Find where the given text appears and provide that cell's center as (x, y) coordinate. 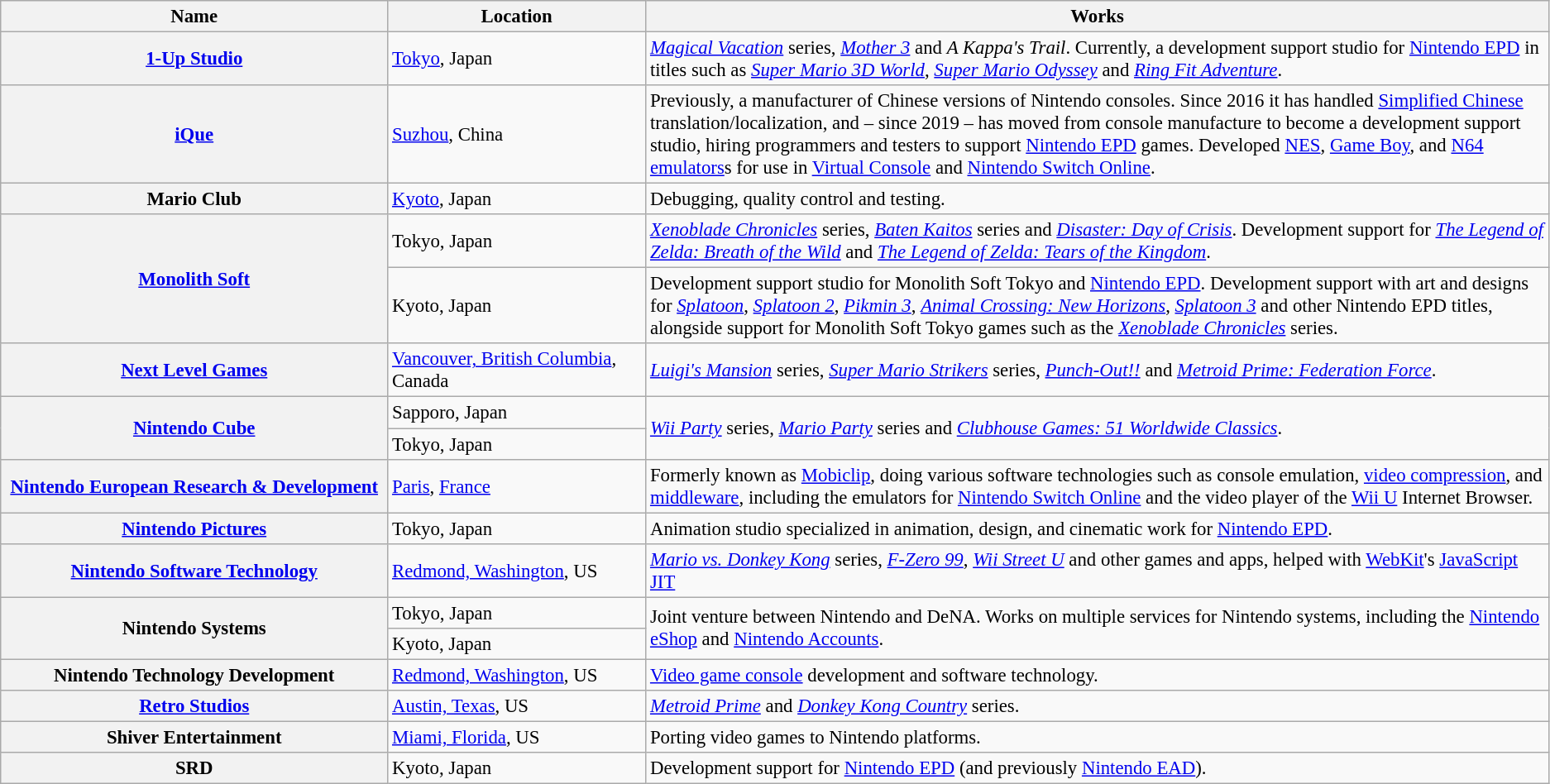
Austin, Texas, US (517, 706)
Video game console development and software technology. (1098, 675)
Monolith Soft (194, 279)
Development support for Nintendo EPD (and previously Nintendo EAD). (1098, 768)
Wii Party series, Mario Party series and Clubhouse Games: 51 Worldwide Classics. (1098, 428)
Nintendo Pictures (194, 528)
Miami, Florida, US (517, 737)
Joint venture between Nintendo and DeNA. Works on multiple services for Nintendo systems, including the Nintendo eShop and Nintendo Accounts. (1098, 629)
SRD (194, 768)
Suzhou, China (517, 134)
Name (194, 17)
Vancouver, British Columbia, Canada (517, 370)
Luigi's Mansion series, Super Mario Strikers series, Punch-Out!! and Metroid Prime: Federation Force. (1098, 370)
Nintendo European Research & Development (194, 486)
iQue (194, 134)
Metroid Prime and Donkey Kong Country series. (1098, 706)
Retro Studios (194, 706)
Mario Club (194, 199)
Nintendo Systems (194, 629)
Shiver Entertainment (194, 737)
1-Up Studio (194, 60)
Paris, France (517, 486)
Nintendo Cube (194, 428)
Sapporo, Japan (517, 413)
Mario vs. Donkey Kong series, F-Zero 99, Wii Street U and other games and apps, helped with WebKit's JavaScript JIT (1098, 571)
Animation studio specialized in animation, design, and cinematic work for Nintendo EPD. (1098, 528)
Debugging, quality control and testing. (1098, 199)
Nintendo Technology Development (194, 675)
Works (1098, 17)
Nintendo Software Technology (194, 571)
Next Level Games (194, 370)
Porting video games to Nintendo platforms. (1098, 737)
Location (517, 17)
